Return (x, y) of the center of cell containing provided text 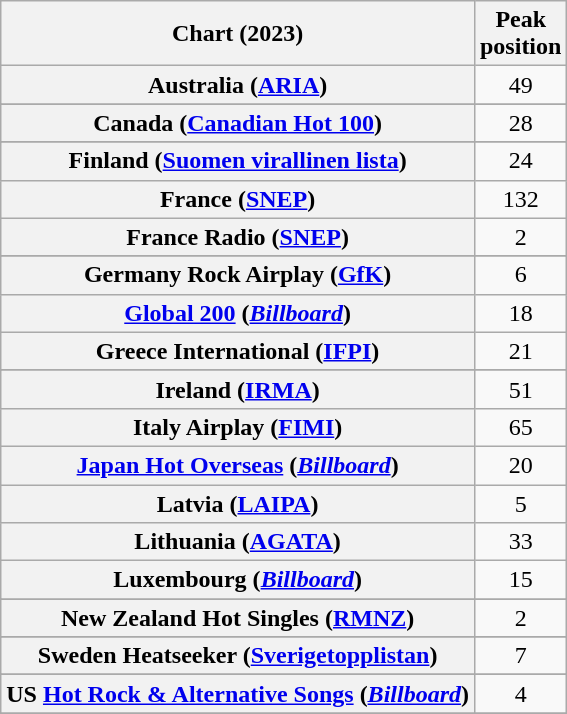
France Radio (SNEP) (238, 237)
51 (520, 389)
21 (520, 351)
18 (520, 313)
132 (520, 199)
Chart (2023) (238, 34)
New Zealand Hot Singles (RMNZ) (238, 618)
20 (520, 465)
24 (520, 161)
33 (520, 542)
Japan Hot Overseas (Billboard) (238, 465)
Global 200 (Billboard) (238, 313)
Canada (Canadian Hot 100) (238, 123)
Australia (ARIA) (238, 85)
Finland (Suomen virallinen lista) (238, 161)
Ireland (IRMA) (238, 389)
France (SNEP) (238, 199)
6 (520, 275)
Lithuania (AGATA) (238, 542)
7 (520, 656)
49 (520, 85)
65 (520, 427)
Sweden Heatseeker (Sverigetopplistan) (238, 656)
Germany Rock Airplay (GfK) (238, 275)
Greece International (IFPI) (238, 351)
Italy Airplay (FIMI) (238, 427)
Latvia (LAIPA) (238, 503)
5 (520, 503)
28 (520, 123)
Luxembourg (Billboard) (238, 580)
Peakposition (520, 34)
US Hot Rock & Alternative Songs (Billboard) (238, 694)
15 (520, 580)
4 (520, 694)
